Extract the (x, y) coordinate from the center of the cell holding the provided text.  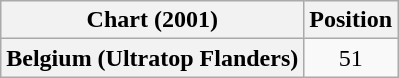
Chart (2001) (152, 20)
Belgium (Ultratop Flanders) (152, 58)
51 (351, 58)
Position (351, 20)
